For the text-containing cell, return its midpoint in [X, Y] coordinate format. 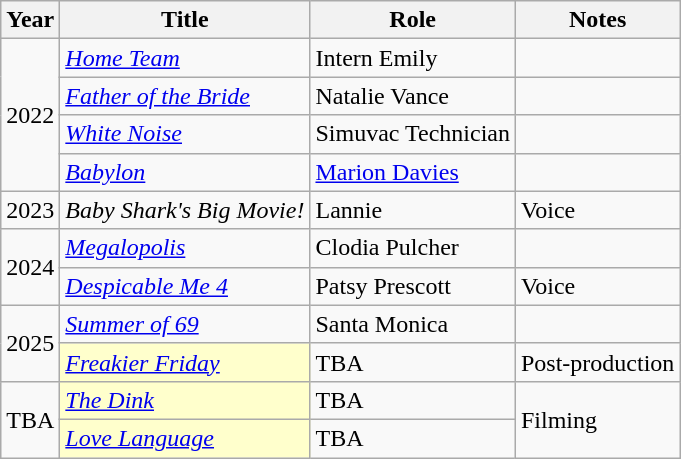
Home Team [185, 58]
Babylon [185, 172]
Notes [597, 20]
Natalie Vance [413, 96]
Megalopolis [185, 248]
Clodia Pulcher [413, 248]
2022 [30, 115]
2023 [30, 210]
Summer of 69 [185, 324]
Baby Shark's Big Movie! [185, 210]
Title [185, 20]
The Dink [185, 400]
Patsy Prescott [413, 286]
Love Language [185, 438]
Post-production [597, 362]
Despicable Me 4 [185, 286]
Marion Davies [413, 172]
Intern Emily [413, 58]
Father of the Bride [185, 96]
2024 [30, 267]
Lannie [413, 210]
White Noise [185, 134]
Role [413, 20]
Santa Monica [413, 324]
Filming [597, 419]
Freakier Friday [185, 362]
Year [30, 20]
Simuvac Technician [413, 134]
2025 [30, 343]
